For the text-containing cell, return its midpoint in (X, Y) coordinate format. 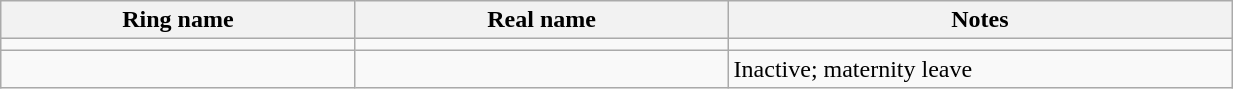
Notes (980, 20)
Ring name (178, 20)
Inactive; maternity leave (980, 69)
Real name (542, 20)
